Scan for the cell matching the given text and deliver its [x, y] coordinate at center. 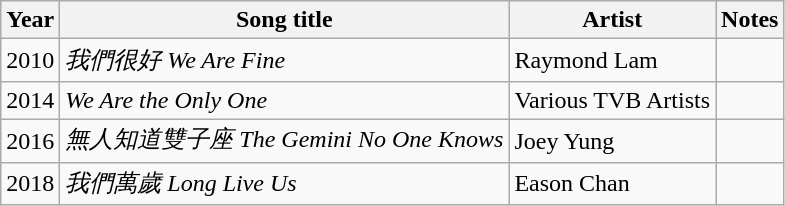
Song title [284, 20]
2018 [30, 184]
我們萬歲 Long Live Us [284, 184]
Notes [750, 20]
Artist [612, 20]
Raymond Lam [612, 60]
無人知道雙子座 The Gemini No One Knows [284, 140]
2014 [30, 100]
我們很好 We Are Fine [284, 60]
Joey Yung [612, 140]
Various TVB Artists [612, 100]
We Are the Only One [284, 100]
2010 [30, 60]
2016 [30, 140]
Year [30, 20]
Eason Chan [612, 184]
